For the text-containing cell, return its midpoint in [x, y] coordinate format. 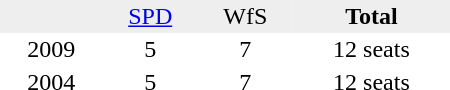
SPD [150, 16]
2009 [52, 50]
Total [372, 16]
5 [150, 50]
WfS [246, 16]
12 seats [372, 50]
7 [246, 50]
